Search for the cell housing the specified text and yield its [x, y] center coordinate. 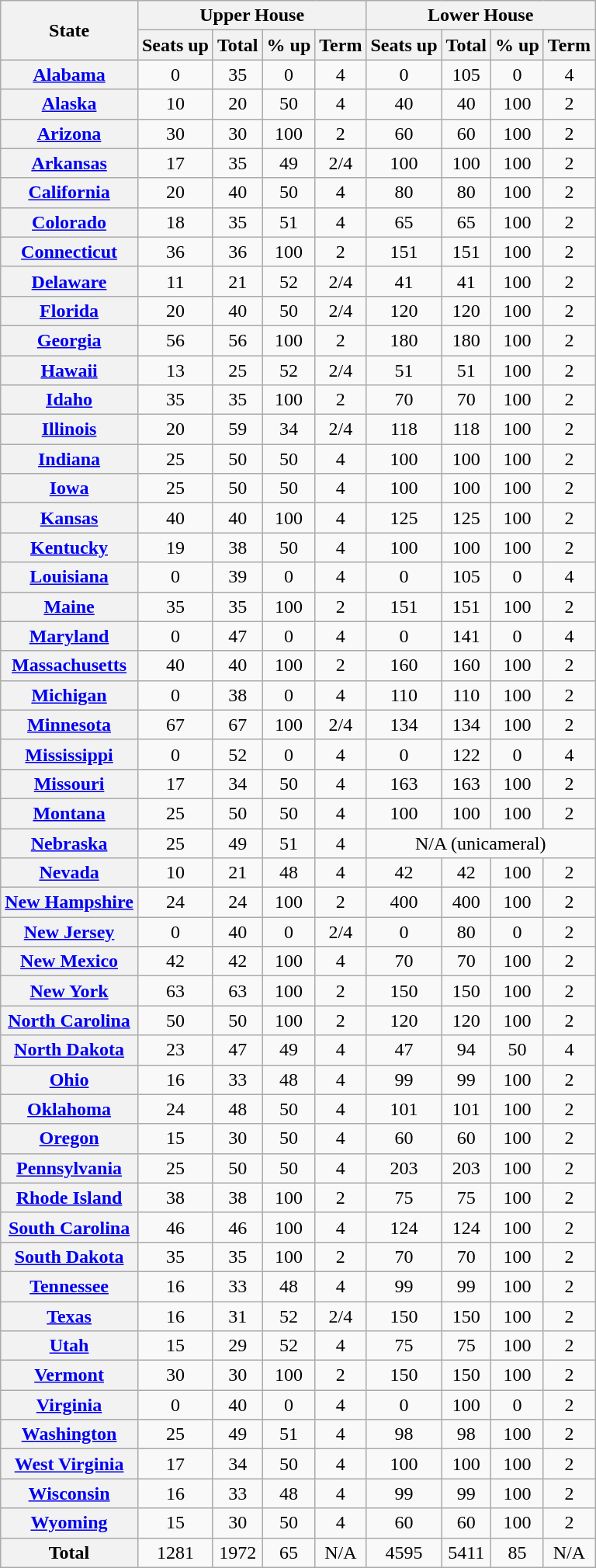
Alaska [70, 104]
Connecticut [70, 252]
94 [466, 1050]
1972 [237, 1552]
4595 [404, 1552]
N/A (unicameral) [481, 843]
Montana [70, 813]
Indiana [70, 459]
Georgia [70, 340]
Mississippi [70, 754]
13 [175, 370]
5411 [466, 1552]
Oregon [70, 1139]
Pennsylvania [70, 1168]
1281 [175, 1552]
Lower House [481, 16]
Kentucky [70, 548]
West Virginia [70, 1464]
Wisconsin [70, 1493]
Idaho [70, 400]
Maine [70, 607]
New York [70, 991]
Nevada [70, 873]
Kansas [70, 518]
39 [237, 577]
Massachusetts [70, 666]
Minnesota [70, 725]
Illinois [70, 429]
New Jersey [70, 932]
85 [518, 1552]
Nebraska [70, 843]
Texas [70, 1316]
11 [175, 281]
Oklahoma [70, 1109]
122 [466, 754]
Wyoming [70, 1523]
Iowa [70, 488]
Arkansas [70, 163]
Virginia [70, 1405]
Maryland [70, 636]
23 [175, 1050]
Upper House [251, 16]
Michigan [70, 695]
South Carolina [70, 1227]
Colorado [70, 222]
Rhode Island [70, 1198]
Vermont [70, 1375]
18 [175, 222]
31 [237, 1316]
19 [175, 548]
New Hampshire [70, 902]
Tennessee [70, 1286]
State [70, 30]
Delaware [70, 281]
New Mexico [70, 961]
59 [237, 429]
Hawaii [70, 370]
Missouri [70, 784]
California [70, 193]
Ohio [70, 1080]
North Carolina [70, 1020]
South Dakota [70, 1257]
29 [237, 1346]
Louisiana [70, 577]
Arizona [70, 134]
Alabama [70, 75]
Washington [70, 1434]
Utah [70, 1346]
141 [466, 636]
Florida [70, 311]
North Dakota [70, 1050]
